Return (X, Y) of the center of cell containing provided text 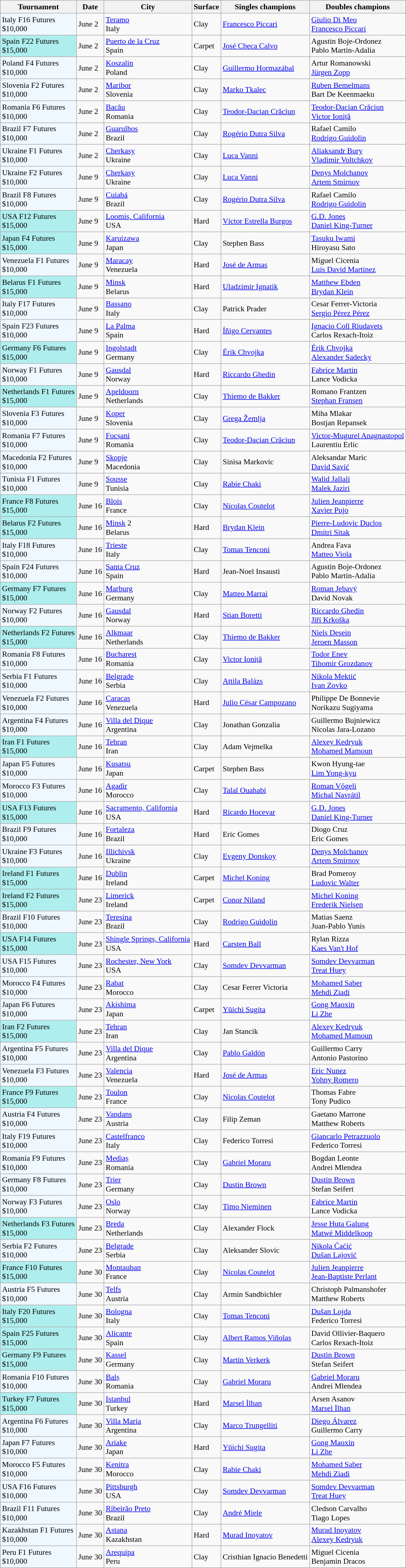
Julien Jeanpierre Xavier Pujo (357, 506)
Spain F23 Futures$10,000 (39, 331)
Austria F4 Futures$10,000 (39, 1119)
Philippe De Bonnevie Norikazu Sugiyama (357, 703)
DublinIreland (148, 878)
Giulio Di Meo Francesco Piccari (357, 24)
Norway F3 Futures$10,000 (39, 1207)
LimerickIreland (148, 900)
KasselGermany (148, 1360)
Slovenia F2 Futures$10,000 (39, 90)
VandansAustria (148, 1119)
Slovenia F3 Futures$10,000 (39, 418)
SkopjeMacedonia (148, 462)
Guillermo Carry Antonio Pastorino (357, 1053)
Francesco Piccari (265, 24)
Singles champions (265, 7)
Norway F1 Futures$10,000 (39, 375)
Michel Koning Frederik Nielsen (357, 900)
Peru F1 Futures$10,000 (39, 1557)
KaruizawaJapan (148, 243)
Ireland F1 Futures$15,000 (39, 878)
Victor-Mugurel Anagnastopol Laurentiu Erlic (357, 440)
Julio César Campozano (265, 703)
Villa MaríaArgentina (148, 1426)
IstanbulTurkey (148, 1404)
Ribeirão PretoBrazil (148, 1513)
Carsten Ball (265, 944)
CuiabáBrazil (148, 199)
Artur Romanowski Jürgen Zopp (357, 68)
IngolstadtGermany (148, 353)
Matteo Marrai (265, 593)
Adam Vejmelka (265, 747)
Sacramento, CaliforniaUSA (148, 812)
ApeldoornNetherlands (148, 396)
KoszalinPoland (148, 68)
BalșRomania (148, 1382)
Norway F2 Futures$10,000 (39, 615)
Marko Tkalec (265, 90)
Argentina F4 Futures$10,000 (39, 725)
Brazil F8 Futures$10,000 (39, 199)
Belarus F2 Futures$15,000 (39, 528)
Uladzimir Ignatik (265, 287)
Italy F18 Futures$10,000 (39, 550)
Morocco F5 Futures$10,000 (39, 1469)
Matthew Ebden Brydan Klein (357, 287)
Belarus F1 Futures$15,000 (39, 287)
BucharestRomania (148, 659)
Roman Vögeli Michal Navrátil (357, 790)
Surface (206, 7)
Argentina F5 Futures$10,000 (39, 1053)
ToulonFrance (148, 1097)
Rochester, New YorkUSA (148, 966)
USA F14 Futures$15,000 (39, 944)
Kazakhstan F1 Futures$10,000 (39, 1535)
Ignacio Coll Riudavets Carlos Rexach-Itoiz (357, 331)
Germany F9 Futures$15,000 (39, 1360)
Marsel İlhan (265, 1404)
Brydan Klein (265, 528)
Patrick Prader (265, 309)
Aleksander Slovic (265, 1250)
Christoph Palmanshofer Matthew Roberts (357, 1294)
Andrea Fava Matteo Viola (357, 550)
GuarulhosBrazil (148, 133)
Romania F10 Futures$10,000 (39, 1382)
Timo Nieminen (265, 1207)
Loomis, CaliforniaUSA (148, 221)
Iran F1 Futures$15,000 (39, 747)
OsloNorway (148, 1207)
PittsburghUSA (148, 1491)
Stian Boretti (265, 615)
Víctor Estrella Burgos (265, 221)
AlkmaarNetherlands (148, 637)
Netherlands F1 Futures$15,000 (39, 396)
Ireland F2 Futures$15,000 (39, 900)
Matias Saenz Juan-Pablo Yunis (357, 922)
MontaubanFrance (148, 1272)
France F9 Futures$15,000 (39, 1097)
Miguel Cicenia Luis David Martínez (357, 265)
Brazil F7 Futures$10,000 (39, 133)
RabatMorocco (148, 987)
Eric Gomes (265, 834)
Dustin Brown (265, 1184)
KenitraMorocco (148, 1469)
Bogdan Leonte Andrei Mlendea (357, 1163)
Conor Niland (265, 900)
USA F15 Futures$10,000 (39, 966)
MariborSlovenia (148, 90)
USA F16 Futures$10,000 (39, 1491)
Kwon Hyung-tae Lim Yong-kyu (357, 769)
USA F12 Futures$15,000 (39, 221)
Brad Pomeroy Ludovic Walter (357, 878)
Alexander Flock (265, 1229)
City (148, 7)
FocșaniRomania (148, 440)
AgadirMorocco (148, 790)
AstanaKazakhstan (148, 1535)
ArequipaPeru (148, 1557)
Romania F6 Futures$10,000 (39, 112)
Spain F25 Futures$15,000 (39, 1338)
Diogo Cruz Eric Gomes (357, 834)
Gabriel Moraru Andrei Mlendea (357, 1382)
SousseTunisia (148, 484)
Austria F5 Futures$10,000 (39, 1294)
Julien Jeanpierre Jean-Baptiste Perlant (357, 1272)
Santa CruzSpain (148, 572)
Roman Jebavý David Novak (357, 593)
AkishimaJapan (148, 1010)
TelfsAustria (148, 1294)
Victor Ioniță (265, 659)
André Miele (265, 1513)
Italy F19 Futures$10,000 (39, 1141)
FortalezaBrazil (148, 834)
USA F13 Futures$15,000 (39, 812)
Armin Sandbichler (265, 1294)
Tunisia F1 Futures$10,000 (39, 484)
Sinisa Markovic (265, 462)
Macedonia F2 Futures$10,000 (39, 462)
Rylan Rizza Kaes Van't Hof (357, 944)
Ruben Bemelmans Bart De Keenmaeku (357, 90)
Albert Ramos Viñolas (265, 1338)
Teodor-Dacian Crăciun Victor Ioniță (357, 112)
France F10 Futures$15,000 (39, 1272)
Japan F5 Futures$10,000 (39, 769)
Pierre-Ludovic Duclos Dmitri Sitak (357, 528)
Arsen Asanov Marsel İlhan (357, 1404)
Jan Stancik (265, 1032)
Miguel Cicenia Benjamin Dracos (357, 1557)
Talal Ouahabi (265, 790)
KusatsuJapan (148, 769)
Germany F6 Futures$15,000 (39, 353)
Germany F8 Futures$10,000 (39, 1184)
Murad Inoyatov (265, 1535)
Tournament (39, 7)
Tasuku Iwami Hiroyasu Sato (357, 243)
Ukraine F1 Futures$10,000 (39, 155)
Romania F9 Futures$10,000 (39, 1163)
Marco Trungelliti (265, 1426)
Niels Desein Jeroen Masson (357, 637)
Diego Álvarez Guillermo Carry (357, 1426)
Brazil F9 Futures$10,000 (39, 834)
AlicanteSpain (148, 1338)
Minsk 2Belarus (148, 528)
Serbia F2 Futures$10,000 (39, 1250)
Jonathan Gonzalia (265, 725)
La PalmaSpain (148, 331)
Attila Balázs (265, 681)
Spain F22 Futures$15,000 (39, 46)
Miha Mlakar Bostjan Repansek (357, 418)
Guillermo Bujniewicz Nicolas Jara-Lozano (357, 725)
BassanoItaly (148, 309)
Walid Jallali Malek Jaziri (357, 484)
Italy F20 Futures$15,000 (39, 1316)
France F8 Futures$15,000 (39, 506)
Filip Zeman (265, 1119)
Doubles champions (357, 7)
Pablo Galdón (265, 1053)
Japan F6 Futures$10,000 (39, 1010)
Riccardo Ghedin Jiří Krkoška (357, 615)
Gaetano Marrone Matthew Roberts (357, 1119)
Grega Žemlja (265, 418)
TriesteItaly (148, 550)
Giancarlo Petrazzuolo Federico Torresi (357, 1141)
Brazil F11 Futures$10,000 (39, 1513)
Venezuela F3 Futures$10,000 (39, 1075)
Brazil F10 Futures$10,000 (39, 922)
David Ollivier-Baquero Carlos Rexach-Itoiz (357, 1338)
Cledson Carvalho Tiago Lopes (357, 1513)
Jesse Huta Galung Matwé Middelkoop (357, 1229)
MarburgGermany (148, 593)
TeresinaBrazil (148, 922)
KoperSlovenia (148, 418)
Murad Inoyatov Alexey Kedryuk (357, 1535)
Guillermo Hormazábal (265, 68)
MediașRomania (148, 1163)
Germany F7 Futures$15,000 (39, 593)
Nikola Ćaćić Dušan Lajović (357, 1250)
Evgeny Donskoy (265, 856)
Poland F4 Futures$10,000 (39, 68)
Riccardo Ghedin (265, 375)
Ricardo Hocevar (265, 812)
Romania F7 Futures$10,000 (39, 440)
Serbia F1 Futures$10,000 (39, 681)
Romania F8 Futures$10,000 (39, 659)
Italy F16 Futures$10,000 (39, 24)
Netherlands F2 Futures$15,000 (39, 637)
Venezuela F2 Futures$10,000 (39, 703)
Puerto de la CruzSpain (148, 46)
Romano Frantzen Stephan Fransen (357, 396)
Rodrigo Guidolin (265, 922)
Cesar Ferrer Victoria (265, 987)
BredaNetherlands (148, 1229)
ValenciaVenezuela (148, 1075)
Morocco F4 Futures$10,000 (39, 987)
Japan F7 Futures$10,000 (39, 1447)
MaracayVenezuela (148, 265)
Cesar Ferrer-Victoria Sergio Pérez Pérez (357, 309)
Federico Torresi (265, 1141)
Nikola Mektić Ivan Zovko (357, 681)
Cristhian Ignacio Benedetti (265, 1557)
Ukraine F2 Futures$10,000 (39, 178)
Todor Enev Tihomir Grozdanov (357, 659)
Íñigo Cervantes (265, 331)
Érik Chvojka (265, 353)
Érik Chvojka Alexander Sadecky (357, 353)
Martin Verkerk (265, 1360)
Eric Nunez Yohny Romero (357, 1075)
Aliaksandr Bury Vladimir Voltchkov (357, 155)
Ukraine F3 Futures$10,000 (39, 856)
IllichivskUkraine (148, 856)
Aleksandar Maric David Savić (357, 462)
Spain F24 Futures$10,000 (39, 572)
Turkey F7 Futures$15,000 (39, 1404)
Morocco F3 Futures$10,000 (39, 790)
BloisFrance (148, 506)
CastelfrancoItaly (148, 1141)
Netherlands F3 Futures$15,000 (39, 1229)
Argentina F6 Futures$10,000 (39, 1426)
BolognaItaly (148, 1316)
AriakeJapan (148, 1447)
MinskBelarus (148, 287)
Italy F17 Futures$10,000 (39, 309)
BacăuRomania (148, 112)
Jean-Noel Insausti (265, 572)
TeramoItaly (148, 24)
CaracasVenezuela (148, 703)
Iran F2 Futures$15,000 (39, 1032)
Japan F4 Futures$15,000 (39, 243)
Shingle Springs, CaliforniaUSA (148, 944)
José Checa Calvo (265, 46)
Dušan Lojda Federico Torresi (357, 1316)
Thomas Fabre Tony Pudico (357, 1097)
TrierGermany (148, 1184)
Date (90, 7)
Venezuela F1 Futures$10,000 (39, 265)
Michel Koning (265, 878)
